Detect which cell encompasses the target text, then output its [x, y] center coordinate. 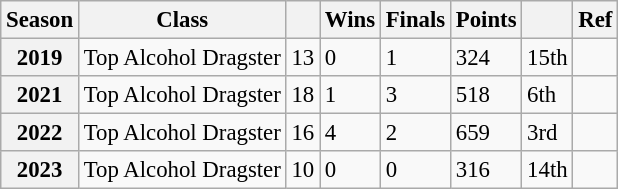
Wins [350, 20]
Finals [415, 20]
10 [302, 170]
Points [486, 20]
4 [350, 133]
659 [486, 133]
Ref [596, 20]
324 [486, 58]
14th [548, 170]
2022 [40, 133]
15th [548, 58]
518 [486, 95]
6th [548, 95]
16 [302, 133]
Class [182, 20]
3 [415, 95]
Season [40, 20]
18 [302, 95]
13 [302, 58]
2 [415, 133]
2021 [40, 95]
2023 [40, 170]
2019 [40, 58]
316 [486, 170]
3rd [548, 133]
